Search for the cell housing the specified text and yield its [X, Y] center coordinate. 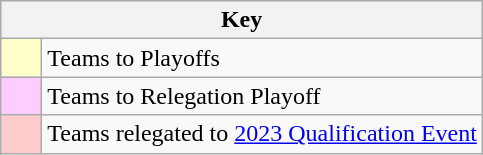
Teams to Relegation Playoff [262, 96]
Teams relegated to 2023 Qualification Event [262, 134]
Key [242, 20]
Teams to Playoffs [262, 58]
